Output the (x, y) coordinate of the center of the cell containing the given text.  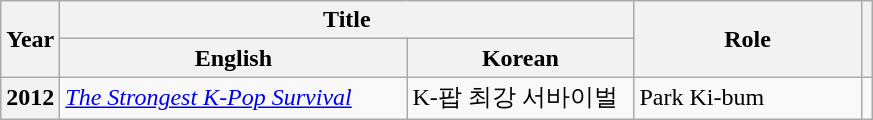
Role (748, 39)
The Strongest K-Pop Survival (234, 98)
English (234, 58)
K-팝 최강 서바이벌 (520, 98)
Year (30, 39)
2012 (30, 98)
Park Ki-bum (748, 98)
Title (347, 20)
Korean (520, 58)
